Identify which cell holds the provided text, then report its (x, y) central coordinate. 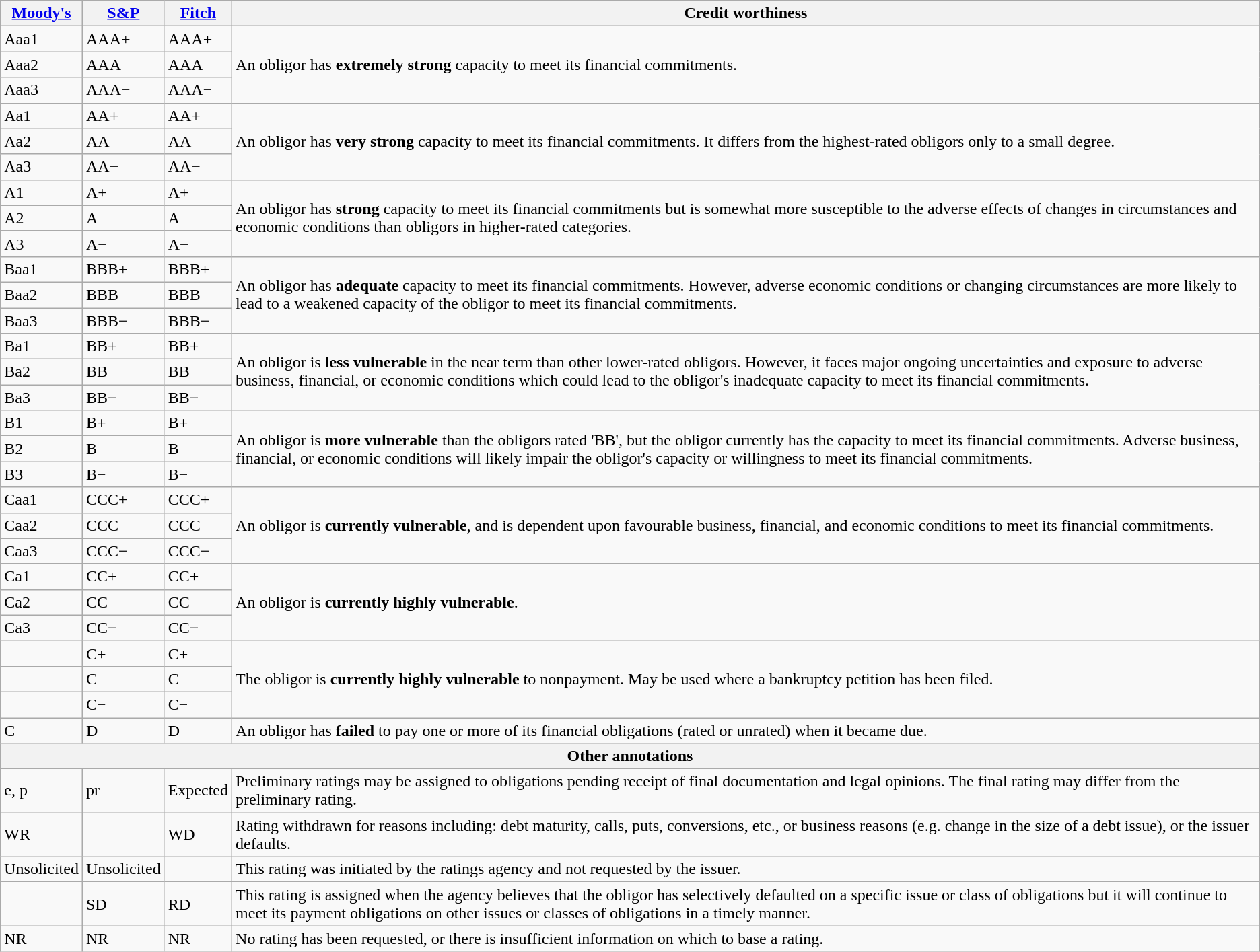
Ba3 (42, 398)
Baa3 (42, 321)
WD (198, 834)
B3 (42, 474)
Fitch (198, 13)
RD (198, 904)
An obligor has very strong capacity to meet its financial commitments. It differs from the highest-rated obligors only to a small degree. (746, 141)
B1 (42, 423)
Aaa1 (42, 39)
Aaa2 (42, 65)
Caa1 (42, 500)
Aa1 (42, 116)
The obligor is currently highly vulnerable to nonpayment. May be used where a bankruptcy petition has been filed. (746, 679)
Expected (198, 791)
WR (42, 834)
Baa2 (42, 295)
Ba1 (42, 346)
Caa2 (42, 525)
Ba2 (42, 372)
pr (123, 791)
Other annotations (630, 756)
An obligor is currently highly vulnerable. (746, 602)
This rating was initiated by the ratings agency and not requested by the issuer. (746, 869)
An obligor is currently vulnerable, and is dependent upon favourable business, financial, and economic conditions to meet its financial commitments. (746, 525)
A1 (42, 192)
Ca2 (42, 602)
e, p (42, 791)
No rating has been requested, or there is insufficient information on which to base a rating. (746, 939)
Aaa3 (42, 90)
Ca3 (42, 628)
B2 (42, 449)
Aa3 (42, 167)
Baa1 (42, 269)
SD (123, 904)
A2 (42, 218)
Caa3 (42, 551)
An obligor has extremely strong capacity to meet its financial commitments. (746, 65)
Aa2 (42, 141)
Moody's (42, 13)
S&P (123, 13)
Credit worthiness (746, 13)
A3 (42, 244)
An obligor has failed to pay one or more of its financial obligations (rated or unrated) when it became due. (746, 730)
Ca1 (42, 577)
